Output the (x, y) coordinate of the center of the cell containing the given text.  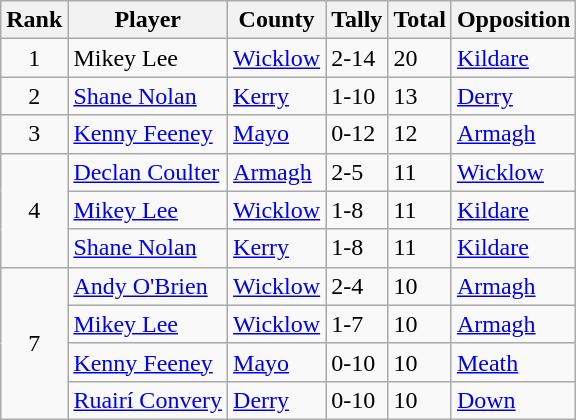
County (277, 20)
4 (34, 210)
13 (420, 96)
Player (148, 20)
1-7 (357, 324)
2-14 (357, 58)
7 (34, 343)
1-10 (357, 96)
Declan Coulter (148, 172)
Ruairí Convery (148, 400)
Andy O'Brien (148, 286)
2 (34, 96)
Opposition (513, 20)
Tally (357, 20)
2-4 (357, 286)
Meath (513, 362)
Rank (34, 20)
0-12 (357, 134)
2-5 (357, 172)
Down (513, 400)
3 (34, 134)
12 (420, 134)
20 (420, 58)
1 (34, 58)
Total (420, 20)
